Detect which cell encompasses the target text, then output its (x, y) center coordinate. 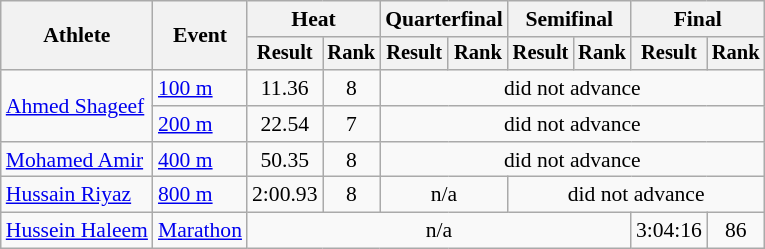
Final (698, 19)
Quarterfinal (444, 19)
7 (351, 124)
11.36 (284, 88)
Ahmed Shageef (77, 106)
100 m (200, 88)
Heat (314, 19)
400 m (200, 160)
800 m (200, 195)
Hussain Riyaz (77, 195)
Event (200, 36)
Athlete (77, 36)
200 m (200, 124)
22.54 (284, 124)
Mohamed Amir (77, 160)
Semifinal (570, 19)
Marathon (200, 231)
86 (736, 231)
Hussein Haleem (77, 231)
2:00.93 (284, 195)
3:04:16 (669, 231)
50.35 (284, 160)
